Return (X, Y) of the center of cell containing provided text 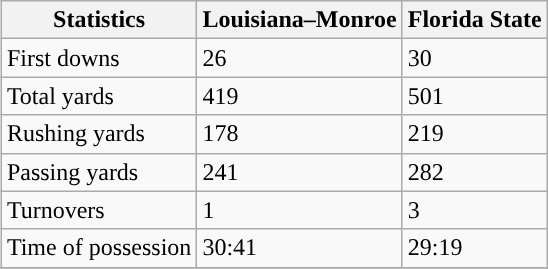
Total yards (99, 96)
Rushing yards (99, 134)
Turnovers (99, 210)
501 (474, 96)
First downs (99, 58)
29:19 (474, 248)
Statistics (99, 20)
241 (300, 172)
Time of possession (99, 248)
Florida State (474, 20)
178 (300, 134)
3 (474, 210)
30 (474, 58)
26 (300, 58)
282 (474, 172)
30:41 (300, 248)
219 (474, 134)
1 (300, 210)
Louisiana–Monroe (300, 20)
Passing yards (99, 172)
419 (300, 96)
